Return (X, Y) of the center of cell containing provided text 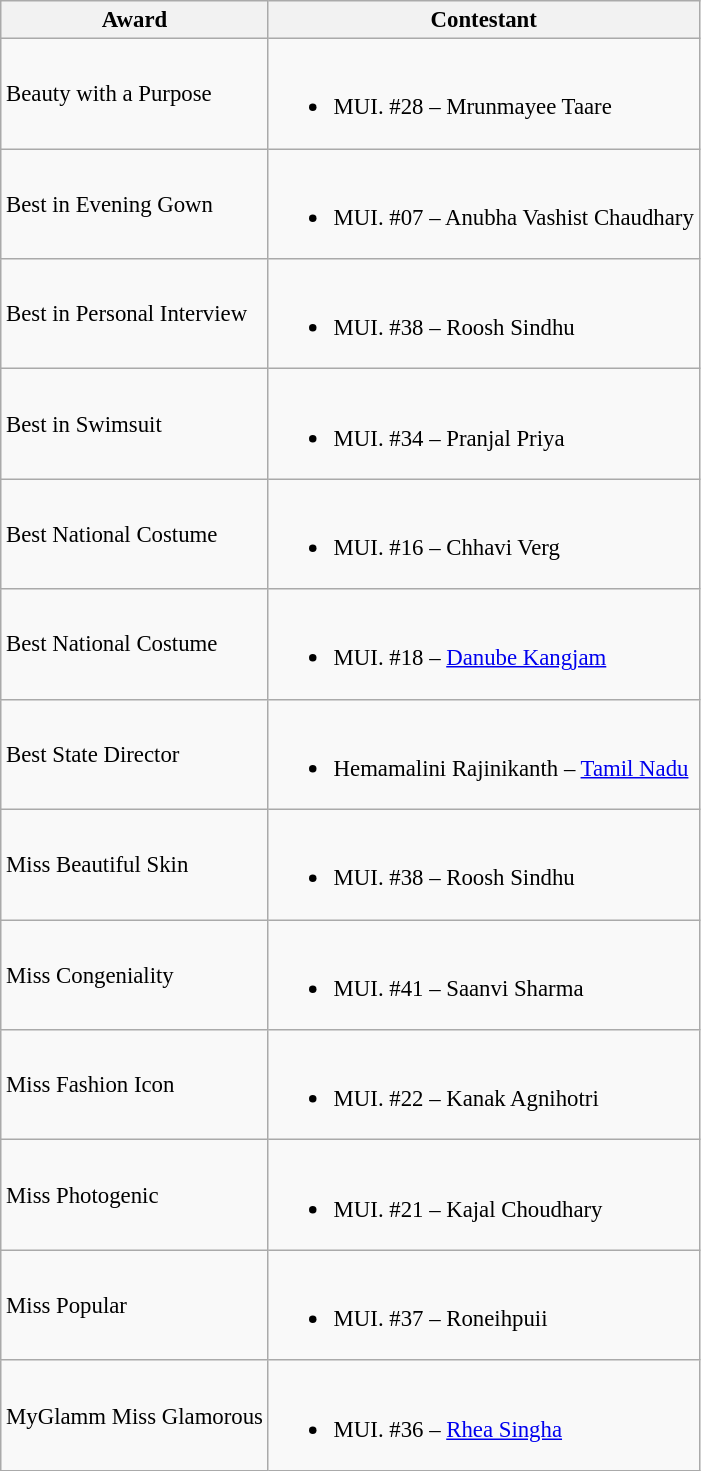
Best State Director (135, 754)
MUI. #22 – Kanak Agnihotri (484, 1085)
MUI. #21 – Kajal Choudhary (484, 1195)
Miss Popular (135, 1305)
MUI. #41 – Saanvi Sharma (484, 975)
Best in Personal Interview (135, 314)
Miss Fashion Icon (135, 1085)
MUI. #36 – Rhea Singha (484, 1415)
Contestant (484, 20)
MUI. #34 – Pranjal Priya (484, 424)
MUI. #07 – Anubha Vashist Chaudhary (484, 204)
Hemamalini Rajinikanth – Tamil Nadu (484, 754)
MyGlamm Miss Glamorous (135, 1415)
Award (135, 20)
MUI. #28 – Mrunmayee Taare (484, 94)
Miss Beautiful Skin (135, 865)
Best in Evening Gown (135, 204)
MUI. #37 – Roneihpuii (484, 1305)
Miss Congeniality (135, 975)
Best in Swimsuit (135, 424)
Miss Photogenic (135, 1195)
Beauty with a Purpose (135, 94)
MUI. #16 – Chhavi Verg (484, 534)
MUI. #18 – Danube Kangjam (484, 644)
